Pinpoint the cell where the given text exists, returning its (X, Y) midpoint coordinate. 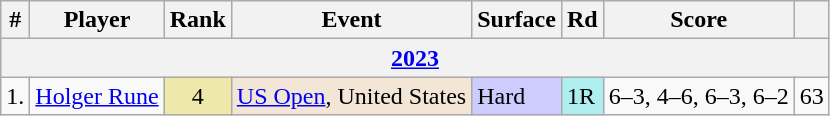
Score (698, 20)
Hard (517, 96)
2023 (415, 58)
# (16, 20)
1R (582, 96)
63 (812, 96)
Rank (198, 20)
Rd (582, 20)
Event (351, 20)
4 (198, 96)
6–3, 4–6, 6–3, 6–2 (698, 96)
1. (16, 96)
Holger Rune (97, 96)
Player (97, 20)
Surface (517, 20)
US Open, United States (351, 96)
